Capture the cell that displays the provided text and extract its (x, y) central coordinate. 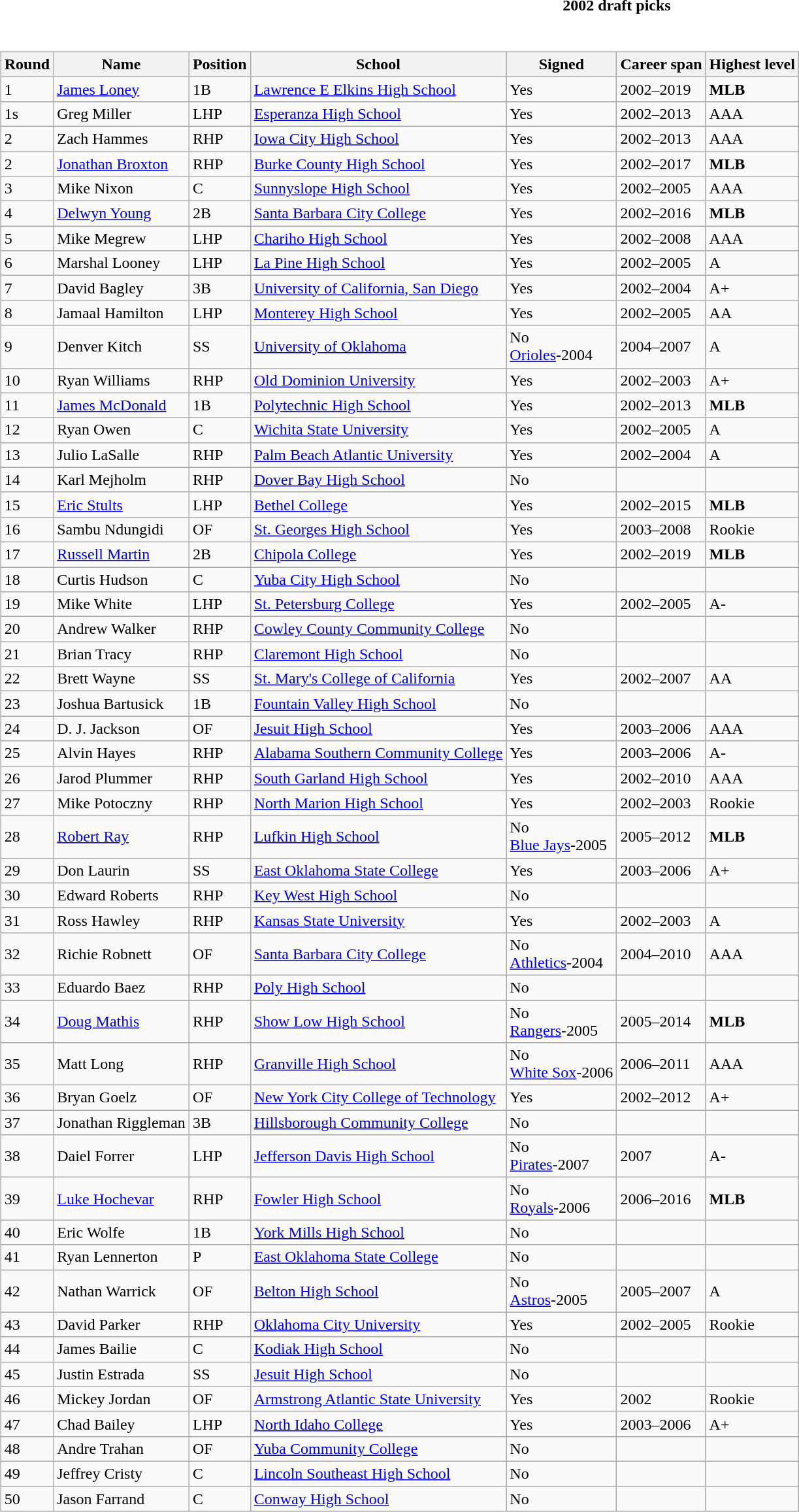
33 (27, 987)
2005–2012 (661, 836)
Kodiak High School (378, 1349)
No Astros-2005 (562, 1291)
James McDonald (122, 405)
20 (27, 629)
La Pine High School (378, 263)
Esperanza High School (378, 114)
2002–2007 (661, 679)
St. Mary's College of California (378, 679)
2006–2011 (661, 1064)
39 (27, 1198)
Monterey High School (378, 313)
Andrew Walker (122, 629)
42 (27, 1291)
Eduardo Baez (122, 987)
Bryan Goelz (122, 1098)
30 (27, 895)
31 (27, 920)
Mike Potoczny (122, 803)
34 (27, 1021)
Justin Estrada (122, 1374)
48 (27, 1449)
Curtis Hudson (122, 580)
4 (27, 214)
45 (27, 1374)
Alabama Southern Community College (378, 753)
19 (27, 604)
Karl Mejholm (122, 480)
5 (27, 238)
Highest level (752, 64)
David Parker (122, 1324)
Yuba City High School (378, 580)
22 (27, 679)
15 (27, 504)
Name (122, 64)
Daiel Forrer (122, 1157)
Denver Kitch (122, 346)
Ross Hawley (122, 920)
2002–2016 (661, 214)
Mike Megrew (122, 238)
2002–2017 (661, 164)
Ryan Williams (122, 380)
No Rangers-2005 (562, 1021)
16 (27, 529)
Career span (661, 64)
Lincoln Southeast High School (378, 1473)
Mike Nixon (122, 189)
North Marion High School (378, 803)
2004–2010 (661, 954)
38 (27, 1157)
Andre Trahan (122, 1449)
Lufkin High School (378, 836)
2003–2008 (661, 529)
James Bailie (122, 1349)
Oklahoma City University (378, 1324)
36 (27, 1098)
South Garland High School (378, 778)
Yuba Community College (378, 1449)
18 (27, 580)
NoAthletics-2004 (562, 954)
44 (27, 1349)
Show Low High School (378, 1021)
2005–2007 (661, 1291)
Jonathan Riggleman (122, 1123)
Greg Miller (122, 114)
Palm Beach Atlantic University (378, 455)
Cowley County Community College (378, 629)
York Mills High School (378, 1232)
Brian Tracy (122, 654)
Chariho High School (378, 238)
Iowa City High School (378, 139)
25 (27, 753)
27 (27, 803)
Polytechnic High School (378, 405)
Eric Stults (122, 504)
Signed (562, 64)
2006–2016 (661, 1198)
University of Oklahoma (378, 346)
Julio LaSalle (122, 455)
Poly High School (378, 987)
Fowler High School (378, 1198)
Robert Ray (122, 836)
Wichita State University (378, 430)
Claremont High School (378, 654)
7 (27, 288)
St. Petersburg College (378, 604)
Sunnyslope High School (378, 189)
12 (27, 430)
23 (27, 704)
Kansas State University (378, 920)
Nathan Warrick (122, 1291)
2002–2015 (661, 504)
No White Sox-2006 (562, 1064)
Belton High School (378, 1291)
17 (27, 554)
Jarod Plummer (122, 778)
14 (27, 480)
No Royals-2006 (562, 1198)
Mickey Jordan (122, 1399)
Position (220, 64)
Jason Farrand (122, 1498)
3 (27, 189)
26 (27, 778)
Richie Robnett (122, 954)
47 (27, 1424)
Armstrong Atlantic State University (378, 1399)
St. Georges High School (378, 529)
6 (27, 263)
Bethel College (378, 504)
Burke County High School (378, 164)
James Loney (122, 89)
Edward Roberts (122, 895)
28 (27, 836)
1s (27, 114)
Old Dominion University (378, 380)
Don Laurin (122, 870)
2007 (661, 1157)
29 (27, 870)
Doug Mathis (122, 1021)
David Bagley (122, 288)
Jonathan Broxton (122, 164)
8 (27, 313)
Delwyn Young (122, 214)
Ryan Lennerton (122, 1257)
North Idaho College (378, 1424)
41 (27, 1257)
1 (27, 89)
32 (27, 954)
37 (27, 1123)
Brett Wayne (122, 679)
10 (27, 380)
NoBlue Jays-2005 (562, 836)
11 (27, 405)
NoOrioles-2004 (562, 346)
Lawrence E Elkins High School (378, 89)
24 (27, 729)
Jamaal Hamilton (122, 313)
Luke Hochevar (122, 1198)
University of California, San Diego (378, 288)
43 (27, 1324)
School (378, 64)
2002–2012 (661, 1098)
Russell Martin (122, 554)
Jeffrey Cristy (122, 1473)
2002 (661, 1399)
Jefferson Davis High School (378, 1157)
Fountain Valley High School (378, 704)
49 (27, 1473)
No Pirates-2007 (562, 1157)
9 (27, 346)
46 (27, 1399)
Granville High School (378, 1064)
2004–2007 (661, 346)
D. J. Jackson (122, 729)
Conway High School (378, 1498)
Chad Bailey (122, 1424)
2002–2010 (661, 778)
P (220, 1257)
Chipola College (378, 554)
Key West High School (378, 895)
35 (27, 1064)
Eric Wolfe (122, 1232)
Zach Hammes (122, 139)
Alvin Hayes (122, 753)
Round (27, 64)
2002–2008 (661, 238)
Joshua Bartusick (122, 704)
2005–2014 (661, 1021)
Ryan Owen (122, 430)
Matt Long (122, 1064)
Marshal Looney (122, 263)
New York City College of Technology (378, 1098)
Hillsborough Community College (378, 1123)
21 (27, 654)
Mike White (122, 604)
40 (27, 1232)
Dover Bay High School (378, 480)
Sambu Ndungidi (122, 529)
13 (27, 455)
50 (27, 1498)
